Return the (X, Y) coordinate for the center point of the cell that contains the specified text.  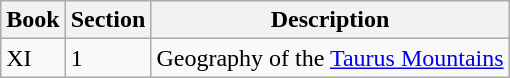
Geography of the Taurus Mountains (330, 58)
Section (108, 20)
XI (33, 58)
Book (33, 20)
1 (108, 58)
Description (330, 20)
